Extract the (x, y) coordinate from the center of the cell holding the provided text.  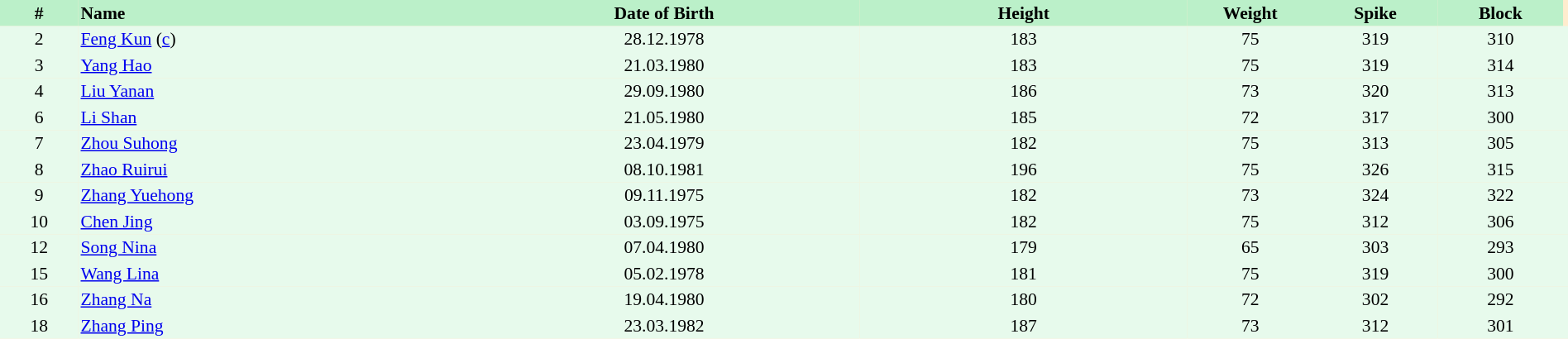
Liu Yanan (273, 91)
179 (1024, 248)
3 (39, 65)
Spike (1374, 13)
7 (39, 144)
303 (1374, 248)
186 (1024, 91)
317 (1374, 117)
10 (39, 222)
185 (1024, 117)
Zhao Ruirui (273, 169)
# (39, 13)
Zhou Suhong (273, 144)
292 (1500, 299)
8 (39, 169)
05.02.1978 (664, 274)
Name (273, 13)
306 (1500, 222)
Yang Hao (273, 65)
19.04.1980 (664, 299)
Zhang Yuehong (273, 195)
315 (1500, 169)
320 (1374, 91)
4 (39, 91)
Wang Lina (273, 274)
6 (39, 117)
196 (1024, 169)
16 (39, 299)
326 (1374, 169)
18 (39, 326)
21.05.1980 (664, 117)
180 (1024, 299)
03.09.1975 (664, 222)
293 (1500, 248)
302 (1374, 299)
21.03.1980 (664, 65)
181 (1024, 274)
322 (1500, 195)
Block (1500, 13)
Weight (1250, 13)
Song Nina (273, 248)
2 (39, 40)
Height (1024, 13)
187 (1024, 326)
Zhang Ping (273, 326)
23.03.1982 (664, 326)
07.04.1980 (664, 248)
310 (1500, 40)
Zhang Na (273, 299)
Feng Kun (c) (273, 40)
15 (39, 274)
29.09.1980 (664, 91)
65 (1250, 248)
28.12.1978 (664, 40)
Date of Birth (664, 13)
23.04.1979 (664, 144)
9 (39, 195)
305 (1500, 144)
324 (1374, 195)
12 (39, 248)
08.10.1981 (664, 169)
Li Shan (273, 117)
09.11.1975 (664, 195)
314 (1500, 65)
Chen Jing (273, 222)
301 (1500, 326)
